Extract the (X, Y) coordinate from the center of the cell holding the provided text.  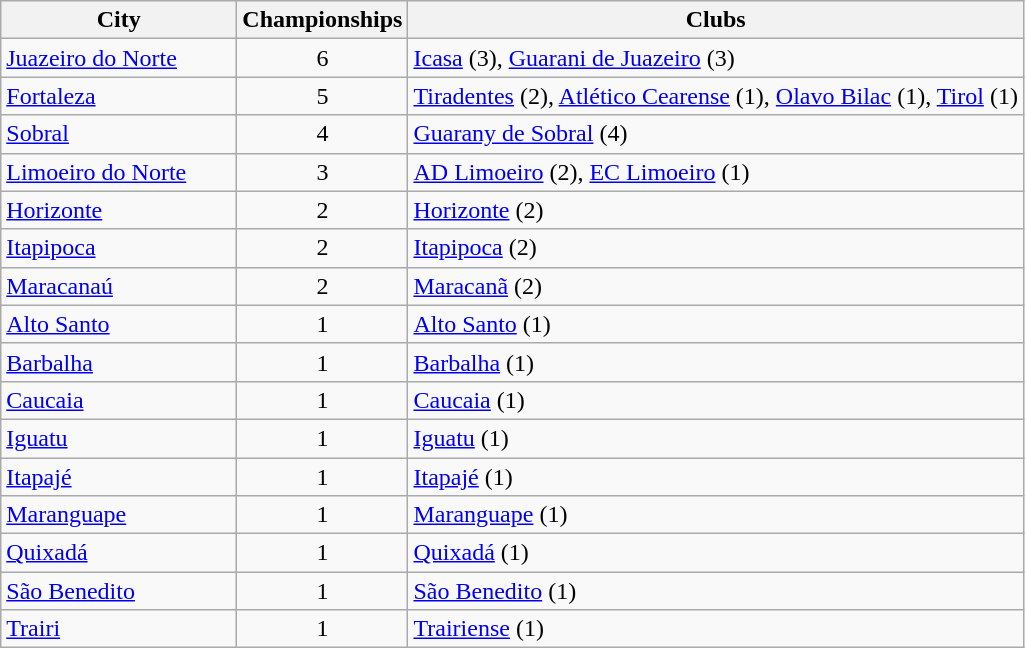
Clubs (716, 20)
São Benedito (1) (716, 591)
Championships (322, 20)
Guarany de Sobral (4) (716, 134)
Horizonte (2) (716, 210)
AD Limoeiro (2), EC Limoeiro (1) (716, 172)
3 (322, 172)
Fortaleza (119, 96)
Itapajé (1) (716, 477)
Barbalha (119, 362)
Horizonte (119, 210)
Barbalha (1) (716, 362)
Iguatu (119, 438)
Limoeiro do Norte (119, 172)
Itapipoca (119, 248)
Trairiense (1) (716, 629)
Quixadá (119, 553)
4 (322, 134)
City (119, 20)
Icasa (3), Guarani de Juazeiro (3) (716, 58)
Alto Santo (119, 324)
São Benedito (119, 591)
Trairi (119, 629)
Sobral (119, 134)
6 (322, 58)
Maracanaú (119, 286)
Caucaia (119, 400)
Caucaia (1) (716, 400)
Tiradentes (2), Atlético Cearense (1), Olavo Bilac (1), Tirol (1) (716, 96)
Itapipoca (2) (716, 248)
Itapajé (119, 477)
5 (322, 96)
Iguatu (1) (716, 438)
Alto Santo (1) (716, 324)
Quixadá (1) (716, 553)
Maranguape (1) (716, 515)
Maranguape (119, 515)
Juazeiro do Norte (119, 58)
Maracanã (2) (716, 286)
